Output the [X, Y] coordinate of the center of the cell containing the given text.  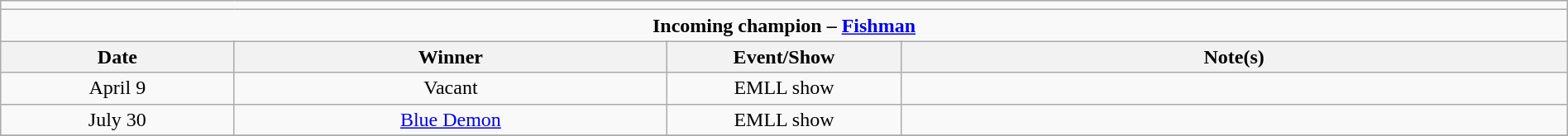
July 30 [117, 120]
April 9 [117, 88]
Vacant [451, 88]
Event/Show [784, 57]
Blue Demon [451, 120]
Winner [451, 57]
Date [117, 57]
Note(s) [1234, 57]
Incoming champion – Fishman [784, 26]
